Capture the cell that displays the provided text and extract its (X, Y) central coordinate. 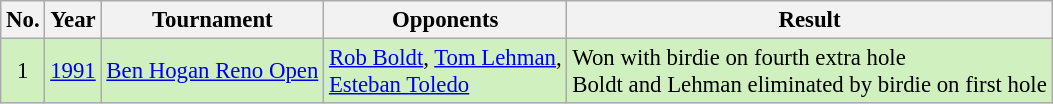
Tournament (212, 20)
Year (73, 20)
Result (810, 20)
Won with birdie on fourth extra holeBoldt and Lehman eliminated by birdie on first hole (810, 72)
Opponents (446, 20)
1 (23, 72)
Ben Hogan Reno Open (212, 72)
Rob Boldt, Tom Lehman, Esteban Toledo (446, 72)
1991 (73, 72)
No. (23, 20)
